Provide the [x, y] coordinate of the cell's center where the given text is located.  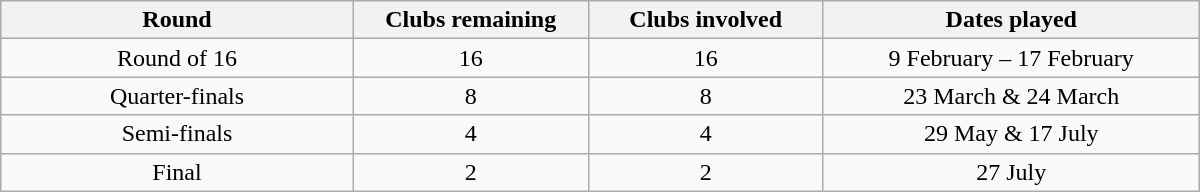
27 July [1011, 172]
Quarter-finals [177, 96]
29 May & 17 July [1011, 134]
Clubs remaining [470, 20]
Round of 16 [177, 58]
Semi-finals [177, 134]
Clubs involved [706, 20]
Final [177, 172]
9 February – 17 February [1011, 58]
Dates played [1011, 20]
23 March & 24 March [1011, 96]
Round [177, 20]
